Extract the [X, Y] coordinate from the center of the cell holding the provided text.  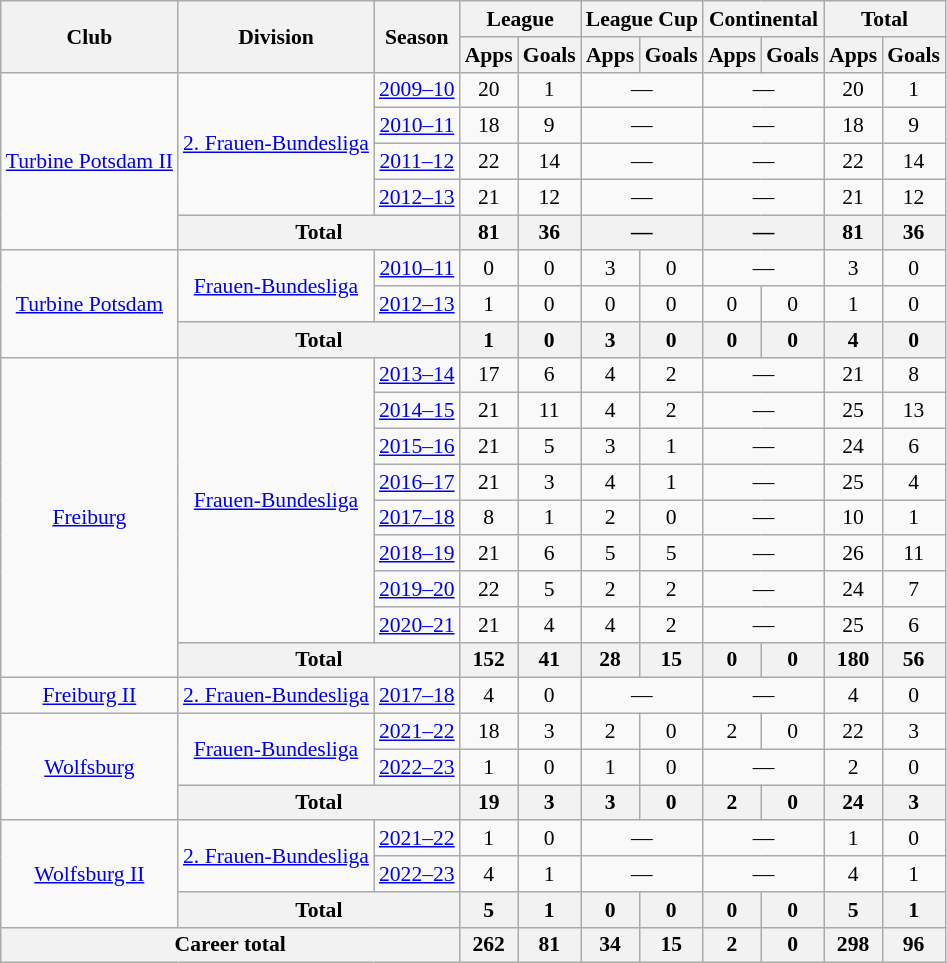
Club [90, 36]
Turbine Potsdam II [90, 161]
2009–10 [417, 90]
34 [610, 945]
Season [417, 36]
298 [853, 945]
Continental [764, 19]
Wolfsburg [90, 768]
Career total [230, 945]
19 [489, 803]
28 [610, 660]
180 [853, 660]
2019–20 [417, 589]
Turbine Potsdam [90, 304]
13 [914, 411]
2011–12 [417, 162]
56 [914, 660]
Wolfsburg II [90, 874]
7 [914, 589]
96 [914, 945]
2020–21 [417, 625]
2013–14 [417, 375]
2016–17 [417, 482]
17 [489, 375]
Freiburg [90, 518]
152 [489, 660]
10 [853, 518]
41 [550, 660]
Division [276, 36]
26 [853, 554]
League [520, 19]
262 [489, 945]
League Cup [642, 19]
Freiburg II [90, 696]
2015–16 [417, 447]
2014–15 [417, 411]
2018–19 [417, 554]
